Search for the cell housing the specified text and yield its [X, Y] center coordinate. 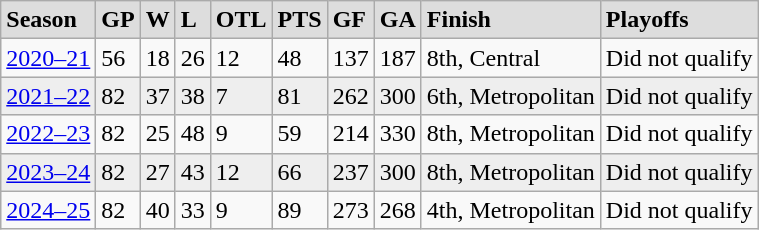
89 [300, 210]
56 [118, 58]
40 [158, 210]
Season [48, 20]
8th, Central [510, 58]
27 [158, 172]
38 [192, 96]
330 [398, 134]
33 [192, 210]
273 [350, 210]
GF [350, 20]
4th, Metropolitan [510, 210]
W [158, 20]
6th, Metropolitan [510, 96]
Playoffs [679, 20]
2021–22 [48, 96]
7 [241, 96]
66 [300, 172]
214 [350, 134]
37 [158, 96]
25 [158, 134]
L [192, 20]
OTL [241, 20]
Finish [510, 20]
26 [192, 58]
43 [192, 172]
2024–25 [48, 210]
GA [398, 20]
137 [350, 58]
262 [350, 96]
268 [398, 210]
18 [158, 58]
PTS [300, 20]
187 [398, 58]
GP [118, 20]
81 [300, 96]
2023–24 [48, 172]
2020–21 [48, 58]
2022–23 [48, 134]
237 [350, 172]
59 [300, 134]
